Find where the given text appears and provide that cell's center as [x, y] coordinate. 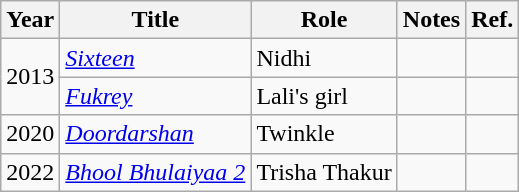
2022 [30, 172]
2020 [30, 134]
Ref. [492, 20]
Doordarshan [156, 134]
Sixteen [156, 58]
Trisha Thakur [324, 172]
Role [324, 20]
Lali's girl [324, 96]
Title [156, 20]
Nidhi [324, 58]
Year [30, 20]
Bhool Bhulaiyaa 2 [156, 172]
Twinkle [324, 134]
Notes [431, 20]
2013 [30, 77]
Fukrey [156, 96]
